For the text-containing cell, return its midpoint in (x, y) coordinate format. 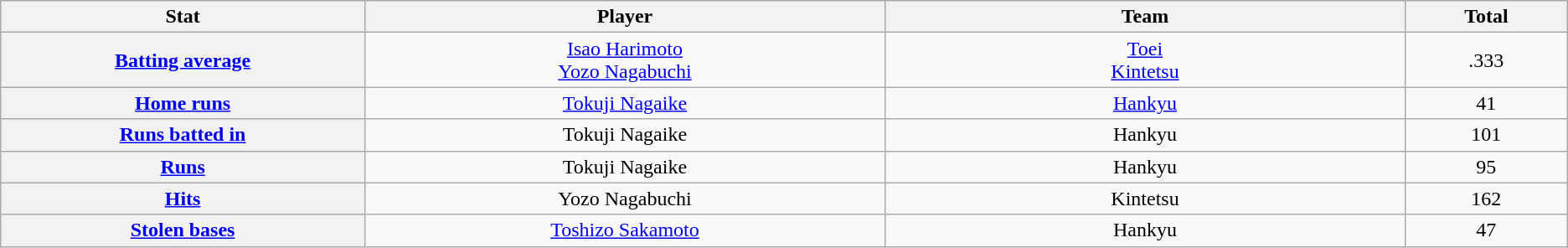
Batting average (183, 60)
Kintetsu (1144, 199)
Team (1144, 17)
Player (625, 17)
Runs batted in (183, 135)
Hits (183, 199)
Yozo Nagabuchi (625, 199)
47 (1486, 230)
101 (1486, 135)
.333 (1486, 60)
Toshizo Sakamoto (625, 230)
ToeiKintetsu (1144, 60)
162 (1486, 199)
Stolen bases (183, 230)
Runs (183, 167)
Stat (183, 17)
Isao HarimotoYozo Nagabuchi (625, 60)
Home runs (183, 103)
41 (1486, 103)
Total (1486, 17)
95 (1486, 167)
